Detect which cell encompasses the target text, then output its (x, y) center coordinate. 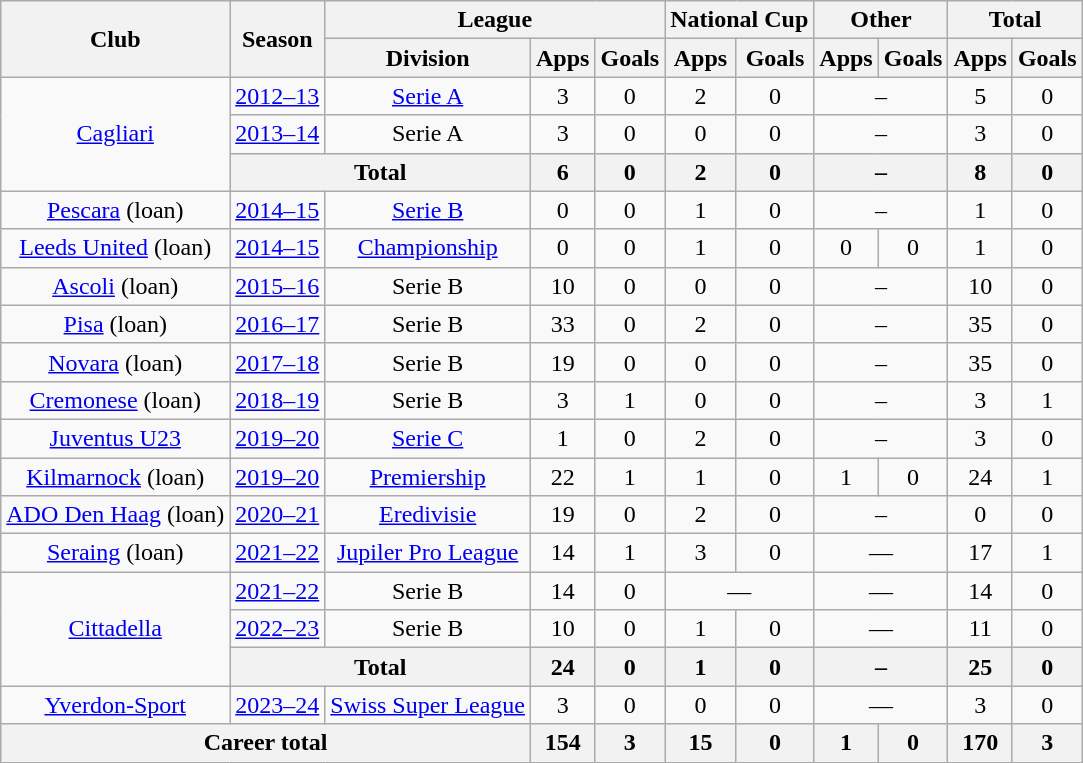
Leeds United (loan) (116, 248)
Premiership (428, 477)
5 (980, 96)
2018–19 (278, 400)
Other (881, 20)
2015–16 (278, 286)
15 (701, 743)
Pisa (loan) (116, 324)
ADO Den Haag (loan) (116, 515)
Eredivisie (428, 515)
Serie C (428, 438)
2016–17 (278, 324)
2013–14 (278, 134)
Club (116, 39)
25 (980, 667)
Novara (loan) (116, 362)
2022–23 (278, 629)
2017–18 (278, 362)
Yverdon-Sport (116, 705)
Ascoli (loan) (116, 286)
2012–13 (278, 96)
17 (980, 553)
Cremonese (loan) (116, 400)
Pescara (loan) (116, 210)
Cittadella (116, 629)
Kilmarnock (loan) (116, 477)
Swiss Super League (428, 705)
33 (563, 324)
Cagliari (116, 134)
6 (563, 172)
Jupiler Pro League (428, 553)
154 (563, 743)
Championship (428, 248)
22 (563, 477)
Division (428, 58)
Season (278, 39)
2023–24 (278, 705)
Career total (266, 743)
11 (980, 629)
8 (980, 172)
National Cup (740, 20)
170 (980, 743)
Seraing (loan) (116, 553)
League (495, 20)
2020–21 (278, 515)
Juventus U23 (116, 438)
